Extract the [x, y] coordinate from the center of the cell holding the provided text.  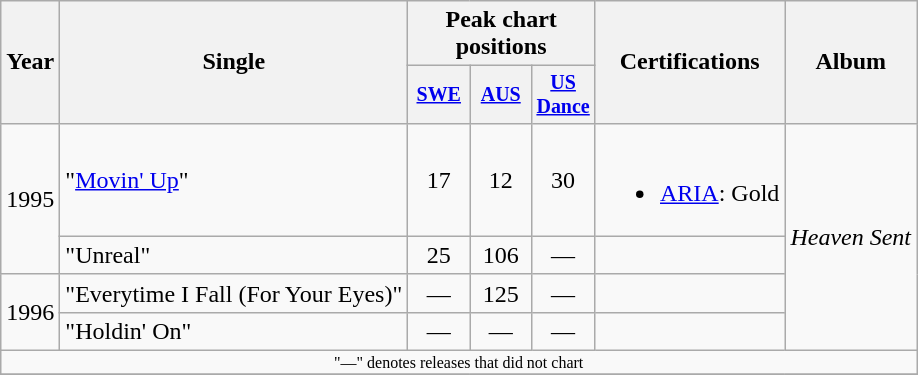
17 [439, 180]
12 [501, 180]
125 [501, 293]
1995 [30, 198]
AUS [501, 94]
106 [501, 255]
SWE [439, 94]
ARIA: Gold [689, 180]
1996 [30, 312]
"Movin' Up" [234, 180]
Peak chart positions [502, 34]
Certifications [689, 62]
"Holdin' On" [234, 331]
Heaven Sent [851, 236]
"Everytime I Fall (For Your Eyes)" [234, 293]
"Unreal" [234, 255]
Year [30, 62]
30 [564, 180]
Single [234, 62]
25 [439, 255]
"—" denotes releases that did not chart [459, 363]
USDance [564, 94]
Album [851, 62]
